Provide the [X, Y] coordinate of the cell's center where the given text is located.  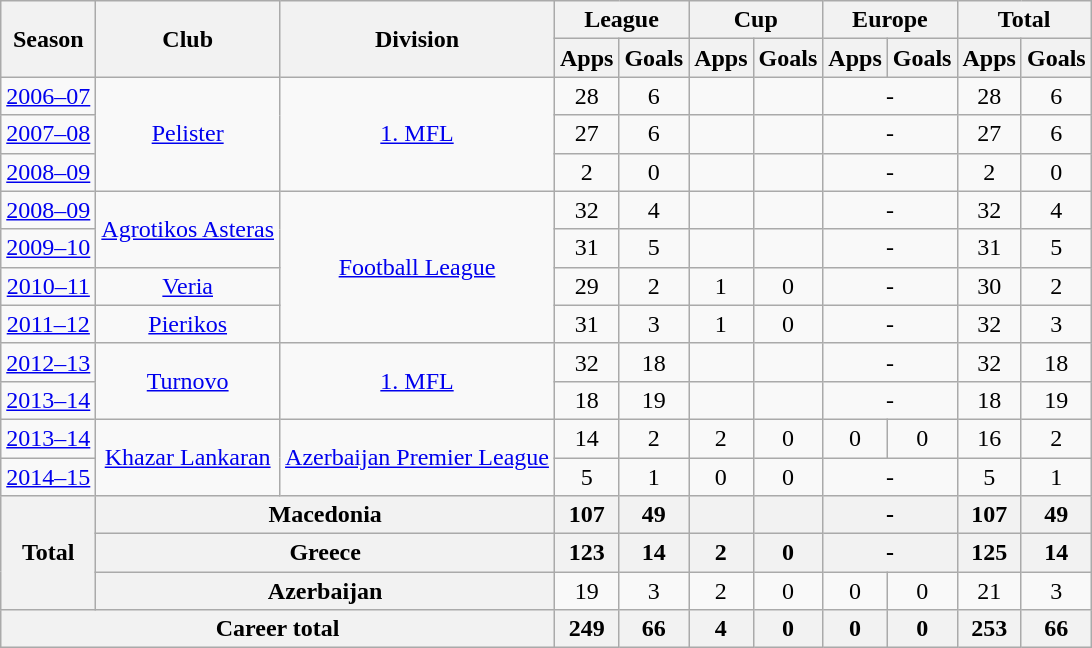
249 [586, 629]
2012–13 [48, 362]
Turnovo [188, 381]
2011–12 [48, 324]
2009–10 [48, 248]
League [621, 20]
Pierikos [188, 324]
Khazar Lankaran [188, 457]
2007–08 [48, 134]
30 [989, 286]
Season [48, 39]
Greece [326, 553]
Veria [188, 286]
Football League [418, 267]
2014–15 [48, 477]
21 [989, 591]
2006–07 [48, 96]
123 [586, 553]
Agrotikos Asteras [188, 229]
Pelister [188, 134]
253 [989, 629]
Europe [890, 20]
Career total [278, 629]
Division [418, 39]
Cup [756, 20]
Macedonia [326, 515]
Azerbaijan Premier League [418, 457]
29 [586, 286]
125 [989, 553]
16 [989, 438]
2010–11 [48, 286]
Club [188, 39]
Azerbaijan [326, 591]
